Find where the given text appears and provide that cell's center as [x, y] coordinate. 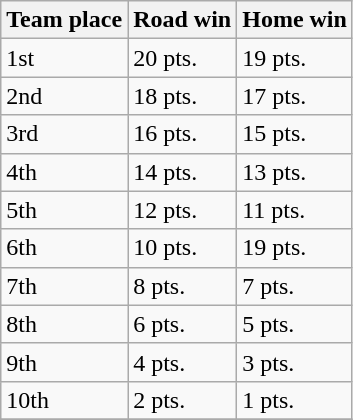
8th [64, 324]
1 pts. [295, 400]
4 pts. [182, 362]
Road win [182, 20]
7th [64, 286]
11 pts. [295, 210]
6 pts. [182, 324]
20 pts. [182, 58]
8 pts. [182, 286]
5th [64, 210]
4th [64, 172]
13 pts. [295, 172]
5 pts. [295, 324]
3rd [64, 134]
17 pts. [295, 96]
6th [64, 248]
Home win [295, 20]
2 pts. [182, 400]
3 pts. [295, 362]
16 pts. [182, 134]
15 pts. [295, 134]
10th [64, 400]
1st [64, 58]
7 pts. [295, 286]
Team place [64, 20]
14 pts. [182, 172]
2nd [64, 96]
12 pts. [182, 210]
9th [64, 362]
18 pts. [182, 96]
10 pts. [182, 248]
